For the text-containing cell, return its midpoint in (X, Y) coordinate format. 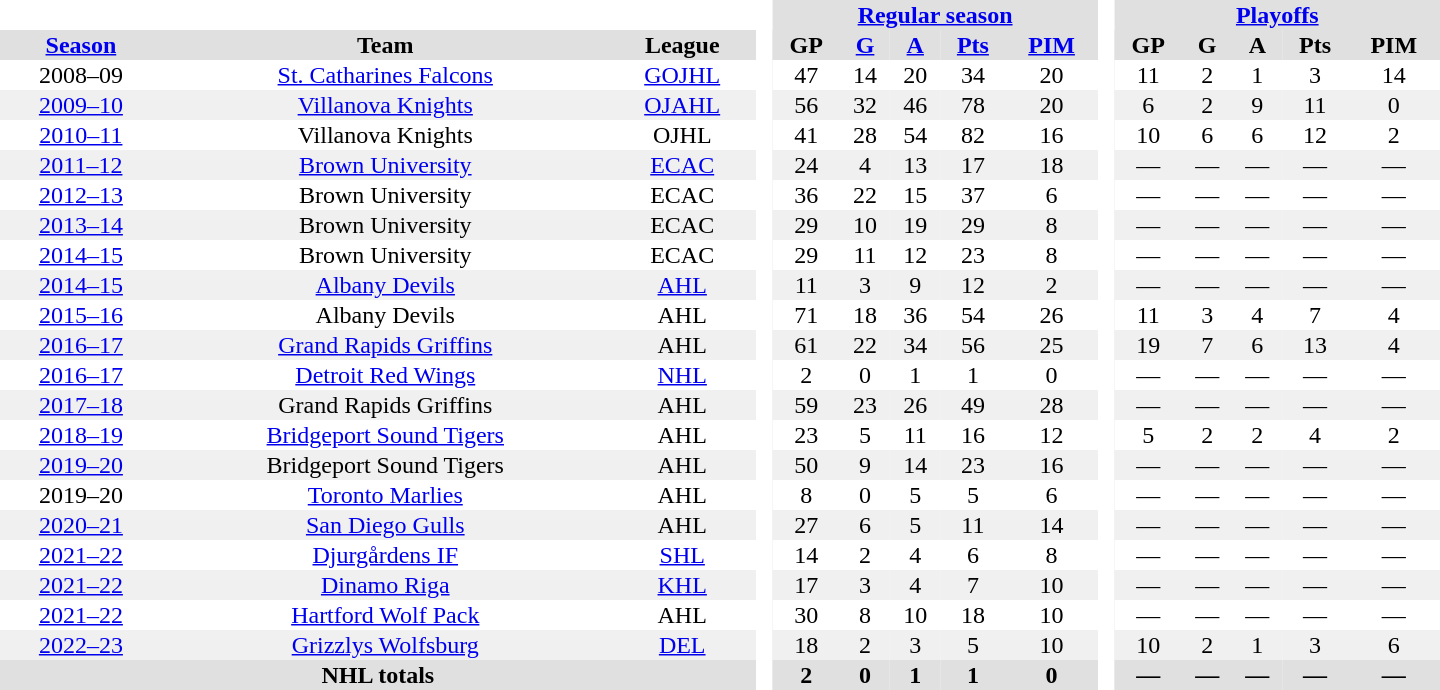
SHL (682, 555)
San Diego Gulls (386, 525)
Team (386, 45)
Regular season (934, 15)
Grizzlys Wolfsburg (386, 645)
League (682, 45)
61 (806, 345)
Toronto Marlies (386, 495)
2011–12 (81, 165)
41 (806, 135)
47 (806, 75)
25 (1051, 345)
71 (806, 315)
32 (865, 105)
37 (972, 195)
2018–19 (81, 435)
Djurgårdens IF (386, 555)
24 (806, 165)
46 (915, 105)
49 (972, 405)
2015–16 (81, 315)
59 (806, 405)
2020–21 (81, 525)
2009–10 (81, 105)
GOJHL (682, 75)
82 (972, 135)
27 (806, 525)
Detroit Red Wings (386, 375)
Playoffs (1277, 15)
Hartford Wolf Pack (386, 615)
15 (915, 195)
KHL (682, 585)
OJAHL (682, 105)
OJHL (682, 135)
78 (972, 105)
30 (806, 615)
Dinamo Riga (386, 585)
NHL (682, 375)
2010–11 (81, 135)
Season (81, 45)
2008–09 (81, 75)
2012–13 (81, 195)
50 (806, 465)
St. Catharines Falcons (386, 75)
2017–18 (81, 405)
2013–14 (81, 225)
2022–23 (81, 645)
NHL totals (378, 675)
DEL (682, 645)
